Detect which cell encompasses the target text, then output its [x, y] center coordinate. 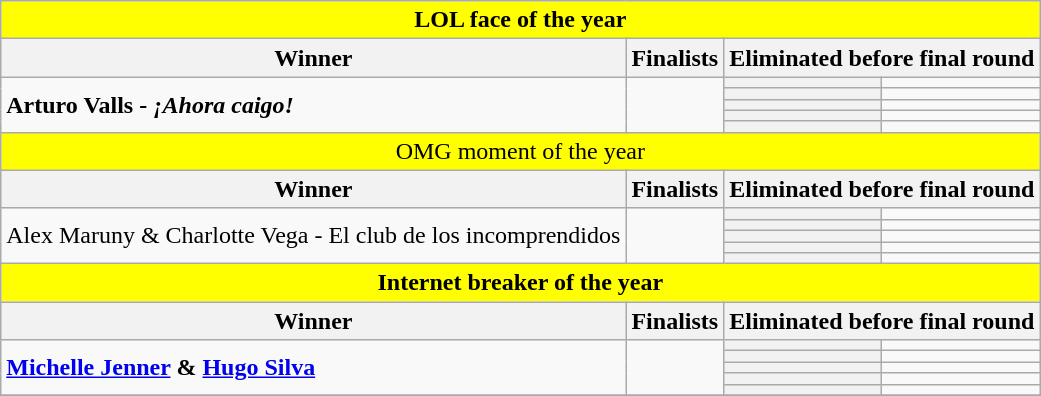
LOL face of the year [520, 20]
Arturo Valls - ¡Ahora caigo! [314, 104]
OMG moment of the year [520, 151]
Michelle Jenner & Hugo Silva [314, 368]
Alex Maruny & Charlotte Vega - El club de los incomprendidos [314, 236]
Internet breaker of the year [520, 283]
